Determine the (X, Y) coordinate at the center of the cell enclosing the given text.  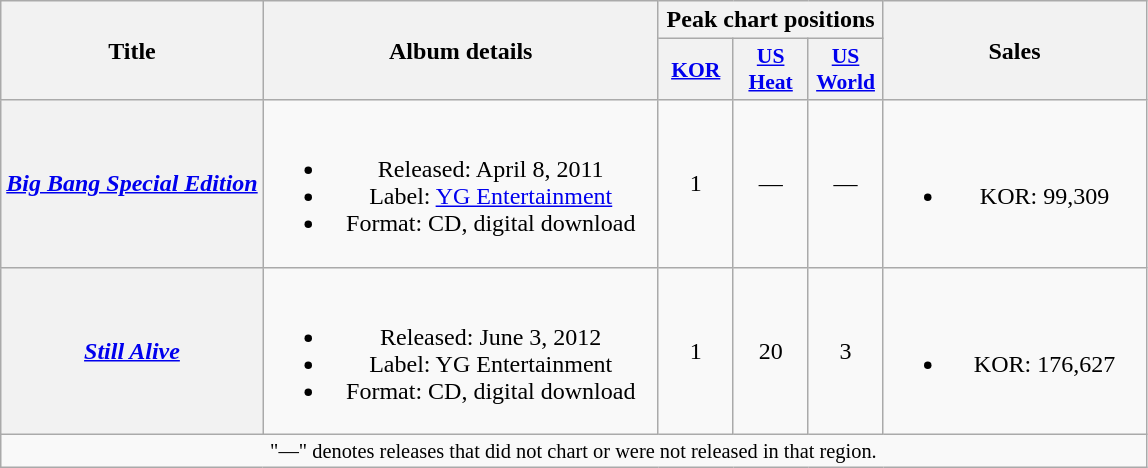
USWorld (846, 70)
Big Bang Special Edition (132, 184)
USHeat (770, 70)
Album details (460, 50)
Title (132, 50)
KOR (696, 70)
Still Alive (132, 350)
3 (846, 350)
Released: June 3, 2012Label: YG EntertainmentFormat: CD, digital download (460, 350)
20 (770, 350)
KOR: 99,309 (1014, 184)
KOR: 176,627 (1014, 350)
Peak chart positions (770, 20)
"—" denotes releases that did not chart or were not released in that region. (574, 451)
Released: April 8, 2011Label: YG EntertainmentFormat: CD, digital download (460, 184)
Sales (1014, 50)
